For the text-containing cell, return its midpoint in [X, Y] coordinate format. 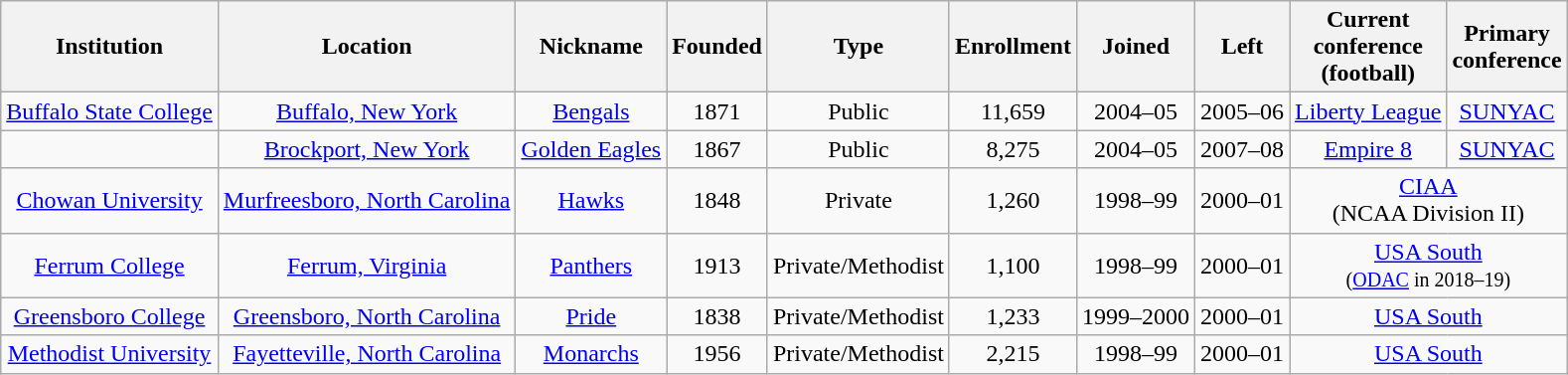
Pride [591, 316]
Golden Eagles [591, 149]
Empire 8 [1368, 149]
1867 [717, 149]
Liberty League [1368, 111]
Location [367, 47]
Buffalo State College [109, 111]
Bengals [591, 111]
Brockport, New York [367, 149]
Institution [109, 47]
1871 [717, 111]
1838 [717, 316]
Ferrum, Virginia [367, 265]
Monarchs [591, 354]
Founded [717, 47]
Currentconference(football) [1368, 47]
1913 [717, 265]
Primaryconference [1506, 47]
Ferrum College [109, 265]
Left [1242, 47]
Murfreesboro, North Carolina [367, 201]
Buffalo, New York [367, 111]
1848 [717, 201]
USA South(ODAC in 2018–19) [1429, 265]
1956 [717, 354]
Hawks [591, 201]
1,233 [1013, 316]
2,215 [1013, 354]
CIAA(NCAA Division II) [1429, 201]
Enrollment [1013, 47]
Nickname [591, 47]
Methodist University [109, 354]
8,275 [1013, 149]
Panthers [591, 265]
Fayetteville, North Carolina [367, 354]
1,260 [1013, 201]
Greensboro College [109, 316]
2007–08 [1242, 149]
1999–2000 [1135, 316]
Chowan University [109, 201]
2005–06 [1242, 111]
Type [859, 47]
Private [859, 201]
1,100 [1013, 265]
11,659 [1013, 111]
Joined [1135, 47]
Greensboro, North Carolina [367, 316]
